Find where the given text appears and provide that cell's center as (X, Y) coordinate. 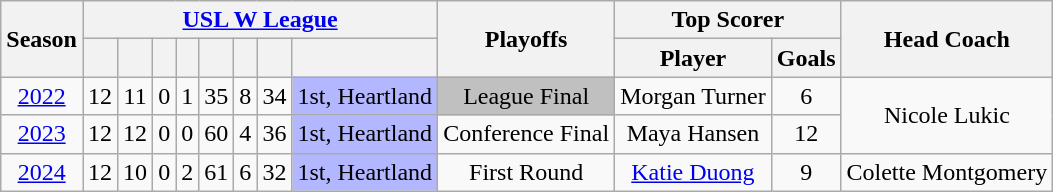
1 (188, 96)
Katie Duong (694, 172)
2024 (42, 172)
32 (274, 172)
Morgan Turner (694, 96)
Head Coach (947, 39)
36 (274, 134)
Playoffs (526, 39)
League Final (526, 96)
2022 (42, 96)
11 (136, 96)
2023 (42, 134)
Top Scorer (728, 20)
10 (136, 172)
USL W League (260, 20)
34 (274, 96)
Nicole Lukic (947, 115)
Season (42, 39)
Colette Montgomery (947, 172)
2 (188, 172)
8 (246, 96)
Player (694, 58)
35 (216, 96)
9 (806, 172)
4 (246, 134)
61 (216, 172)
Maya Hansen (694, 134)
First Round (526, 172)
Goals (806, 58)
Conference Final (526, 134)
60 (216, 134)
